Identify which cell holds the provided text, then report its (x, y) central coordinate. 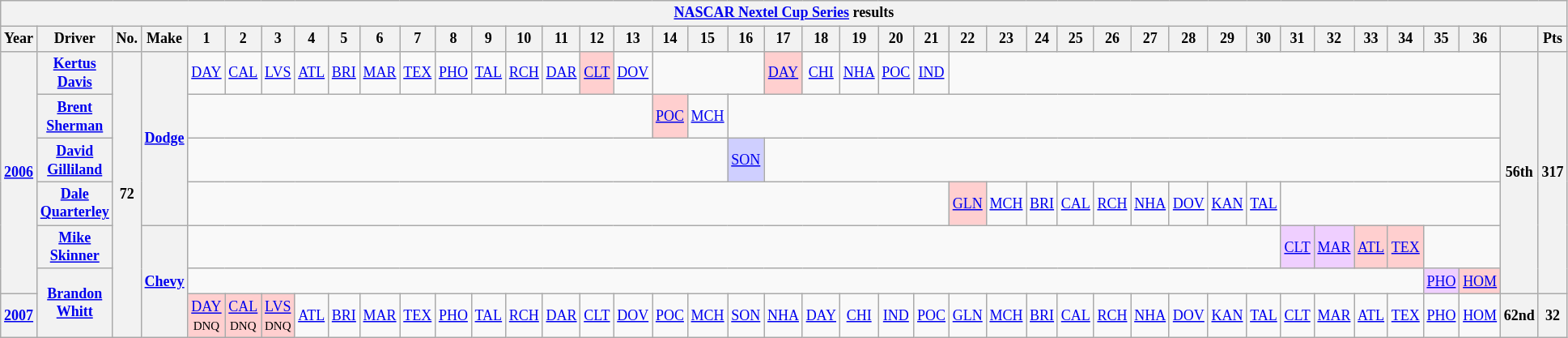
Driver (74, 39)
20 (896, 39)
David Gilliland (74, 160)
Make (164, 39)
17 (784, 39)
21 (932, 39)
56th (1519, 173)
14 (670, 39)
5 (343, 39)
CALDNQ (243, 316)
22 (967, 39)
6 (380, 39)
8 (453, 39)
Brandon Whitt (74, 303)
LVS (278, 73)
28 (1188, 39)
10 (524, 39)
72 (126, 195)
1 (206, 39)
9 (488, 39)
Dale Quarterley (74, 203)
35 (1441, 39)
12 (597, 39)
Mike Skinner (74, 247)
16 (746, 39)
27 (1150, 39)
34 (1405, 39)
11 (562, 39)
23 (1006, 39)
2007 (19, 316)
19 (859, 39)
2 (243, 39)
3 (278, 39)
NASCAR Nextel Cup Series results (784, 13)
Year (19, 39)
317 (1553, 173)
2006 (19, 173)
30 (1264, 39)
33 (1371, 39)
29 (1227, 39)
18 (821, 39)
7 (418, 39)
No. (126, 39)
Chevy (164, 282)
36 (1480, 39)
Pts (1553, 39)
26 (1112, 39)
15 (708, 39)
13 (633, 39)
DAYDNQ (206, 316)
4 (312, 39)
24 (1043, 39)
Kertus Davis (74, 73)
25 (1075, 39)
Brent Sherman (74, 117)
31 (1297, 39)
Dodge (164, 138)
62nd (1519, 316)
LVSDNQ (278, 316)
